Scan for the cell matching the given text and deliver its (X, Y) coordinate at center. 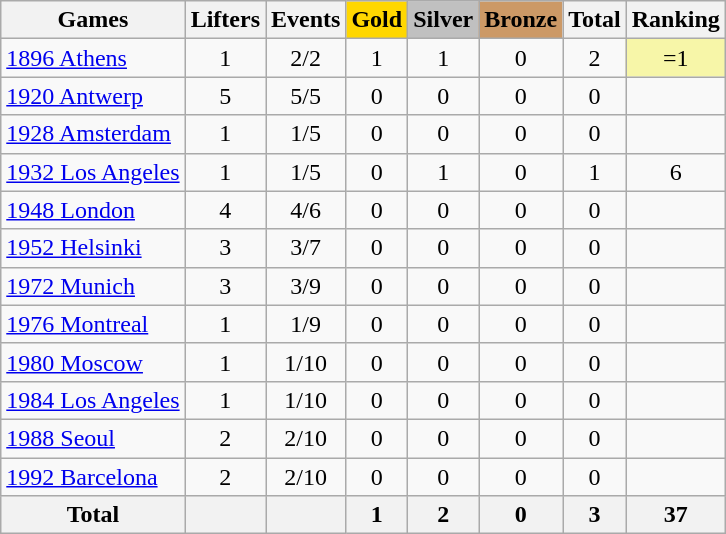
5/5 (306, 96)
1972 Munich (93, 286)
Ranking (676, 20)
3/7 (306, 248)
1952 Helsinki (93, 248)
1992 Barcelona (93, 477)
4/6 (306, 210)
1/9 (306, 324)
1988 Seoul (93, 438)
1976 Montreal (93, 324)
1928 Amsterdam (93, 134)
Lifters (225, 20)
Silver (444, 20)
6 (676, 172)
1980 Moscow (93, 362)
Events (306, 20)
Gold (377, 20)
Games (93, 20)
1948 London (93, 210)
1932 Los Angeles (93, 172)
2/2 (306, 58)
1920 Antwerp (93, 96)
1984 Los Angeles (93, 400)
5 (225, 96)
4 (225, 210)
1896 Athens (93, 58)
37 (676, 515)
3/9 (306, 286)
Bronze (521, 20)
=1 (676, 58)
